Extract the [X, Y] coordinate from the center of the cell holding the provided text.  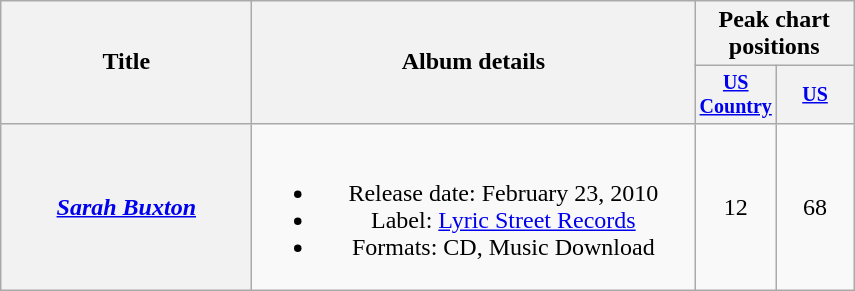
US [816, 94]
Sarah Buxton [126, 206]
Release date: February 23, 2010Label: Lyric Street RecordsFormats: CD, Music Download [474, 206]
Peak chartpositions [774, 34]
68 [816, 206]
12 [736, 206]
Title [126, 62]
US Country [736, 94]
Album details [474, 62]
